Locate the cell with the specified text and output its (X, Y) center coordinate. 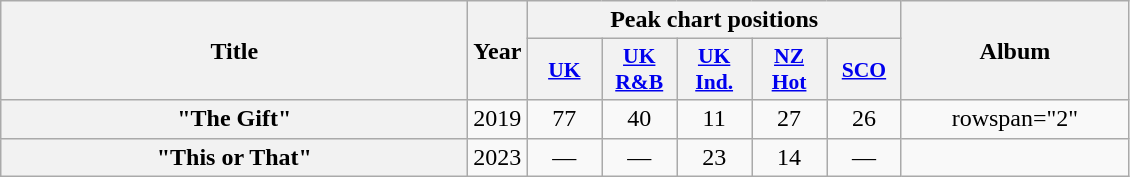
Peak chart positions (714, 20)
23 (714, 157)
"This or That" (234, 157)
"The Gift" (234, 119)
40 (640, 119)
2019 (498, 119)
UK (564, 70)
26 (864, 119)
11 (714, 119)
Year (498, 50)
Title (234, 50)
SCO (864, 70)
UKR&B (640, 70)
Album (1014, 50)
2023 (498, 157)
77 (564, 119)
NZHot (790, 70)
14 (790, 157)
rowspan="2" (1014, 119)
27 (790, 119)
UKInd. (714, 70)
